Pinpoint the cell where the given text exists, returning its (X, Y) midpoint coordinate. 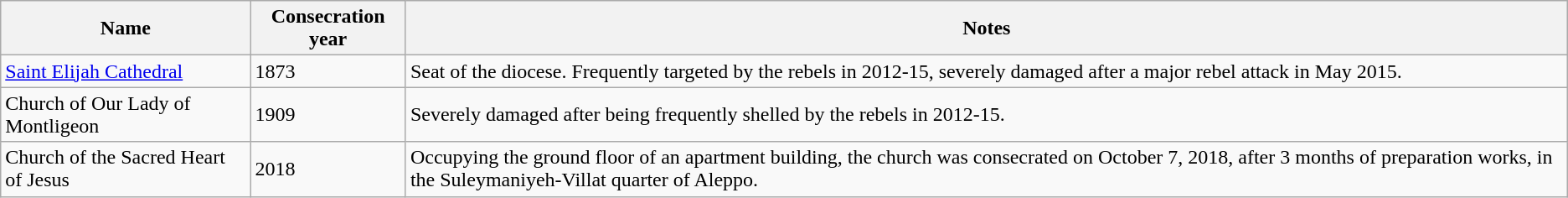
Notes (987, 29)
Severely damaged after being frequently shelled by the rebels in 2012-15. (987, 114)
Name (126, 29)
Seat of the diocese. Frequently targeted by the rebels in 2012-15, severely damaged after a major rebel attack in May 2015. (987, 71)
Saint Elijah Cathedral (126, 71)
Church of the Sacred Heart of Jesus (126, 169)
1873 (328, 71)
Church of Our Lady of Montligeon (126, 114)
Consecration year (328, 29)
1909 (328, 114)
2018 (328, 169)
